Capture the cell that displays the provided text and extract its [X, Y] central coordinate. 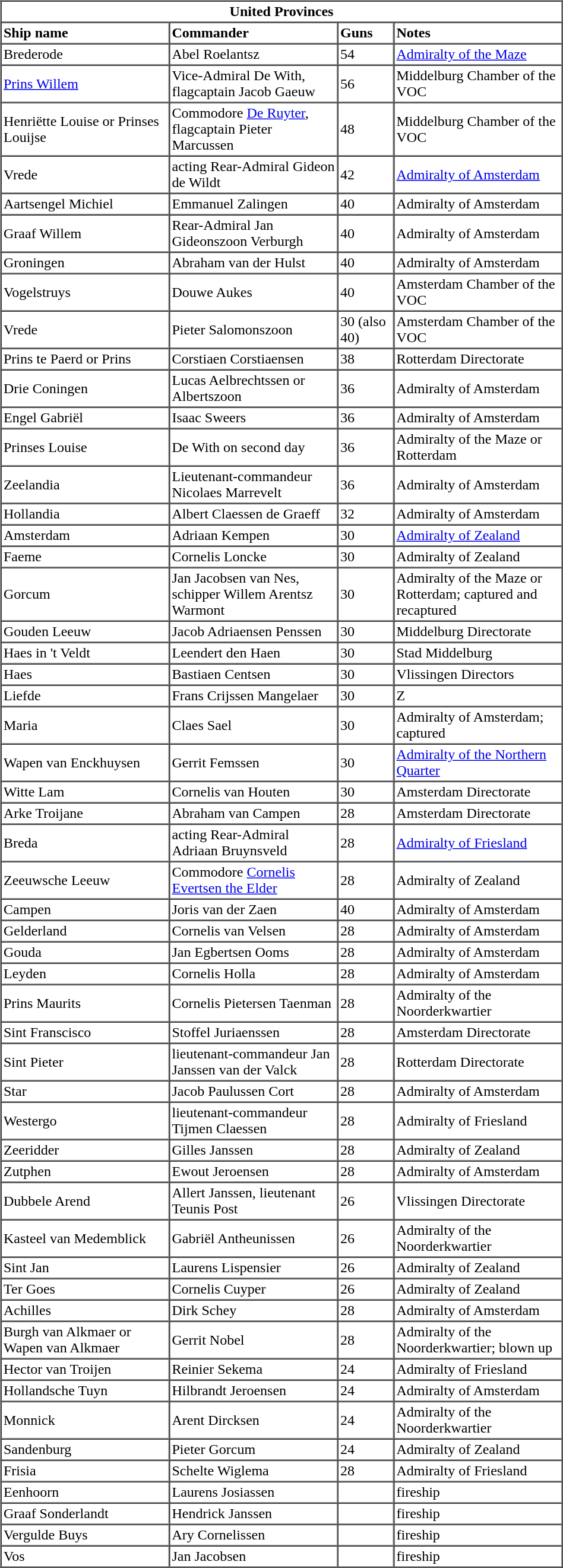
Sint Pieter [86, 1062]
Rear-Admiral Jan Gideonszoon Verburgh [254, 234]
Zeelandia [86, 485]
Bastiaen Centsen [254, 675]
Abraham van Campen [254, 814]
Gouda [86, 953]
Zeeuwsche Leeuw [86, 880]
56 [365, 84]
Vos [86, 1556]
Aartsengel Michiel [86, 204]
Drie Coningen [86, 388]
United Provinces [281, 12]
Prins Willem [86, 84]
38 [365, 359]
Laurens Lispensier [254, 1267]
Brederode [86, 55]
Gouden Leeuw [86, 632]
Monnick [86, 1421]
Gerrit Femssen [254, 763]
32 [365, 514]
Gabriël Antheunissen [254, 1239]
acting Rear-Admiral Adriaan Bruynsveld [254, 843]
Reinier Sekema [254, 1370]
Cornelis Pietersen Taenman [254, 1004]
Hector van Troijen [86, 1370]
Lucas Aelbrechtssen or Albertszoon [254, 388]
Gorcum [86, 595]
Prins Maurits [86, 1004]
Witte Lam [86, 792]
Sandenburg [86, 1449]
Cornelis van Houten [254, 792]
Pieter Gorcum [254, 1449]
Eenhoorn [86, 1492]
Emmanuel Zalingen [254, 204]
Jan Jacobsen [254, 1556]
Z [478, 696]
Lieutenant-commandeur Nicolaes Marrevelt [254, 485]
Vice-Admiral De With, flagcaptain Jacob Gaeuw [254, 84]
acting Rear-Admiral Gideon de Wildt [254, 175]
Star [86, 1092]
Allert Janssen, lieutenant Teunis Post [254, 1201]
Corstiaen Corstiaensen [254, 359]
Ship name [86, 33]
Dubbele Arend [86, 1201]
Prins te Paerd or Prins [86, 359]
Guns [365, 33]
Schelte Wiglema [254, 1471]
Cornelis Holla [254, 974]
Kasteel van Medemblick [86, 1239]
Isaac Sweers [254, 418]
Sint Jan [86, 1267]
Dirk Schey [254, 1310]
Zeeridder [86, 1150]
Vlissingen Directors [478, 675]
Commodore De Ruyter, flagcaptain Pieter Marcussen [254, 129]
Notes [478, 33]
Admiralty of the Northern Quarter [478, 763]
Achilles [86, 1310]
Gelderland [86, 931]
Admiralty of Amsterdam; captured [478, 726]
Frans Crijssen Mangelaer [254, 696]
Faeme [86, 557]
Laurens Josiassen [254, 1492]
Claes Sael [254, 726]
Zutphen [86, 1171]
Maria [86, 726]
Prinses Louise [86, 448]
Leendert den Haen [254, 653]
42 [365, 175]
lieutenant-commandeur Jan Janssen van der Valck [254, 1062]
Jan Egbertsen Ooms [254, 953]
Hollandia [86, 514]
Pieter Salomonszoon [254, 330]
Ary Cornelissen [254, 1535]
lieutenant-commandeur Tijmen Claessen [254, 1121]
Leyden [86, 974]
Ewout Jeroensen [254, 1171]
Gilles Janssen [254, 1150]
Graaf Willem [86, 234]
Jacob Paulussen Cort [254, 1092]
Engel Gabriël [86, 418]
Haes [86, 675]
Haes in 't Veldt [86, 653]
Jacob Adriaensen Penssen [254, 632]
Wapen van Enckhuysen [86, 763]
Sint Franscisco [86, 1032]
Vlissingen Directorate [478, 1201]
Commodore Cornelis Evertsen the Elder [254, 880]
Hendrick Janssen [254, 1513]
De With on second day [254, 448]
Admiralty of the Maze [478, 55]
30 (also 40) [365, 330]
Gerrit Nobel [254, 1340]
Adriaan Kempen [254, 536]
Burgh van Alkmaer or Wapen van Alkmaer [86, 1340]
Stoffel Juriaenssen [254, 1032]
Vogelstruys [86, 292]
Ter Goes [86, 1289]
Albert Claessen de Graeff [254, 514]
Admiralty of the Noorderkwartier; blown up [478, 1340]
Douwe Aukes [254, 292]
Campen [86, 910]
Cornelis Cuyper [254, 1289]
Middelburg Directorate [478, 632]
Admiralty of the Maze or Rotterdam [478, 448]
Arent Dircksen [254, 1421]
Commander [254, 33]
Amsterdam [86, 536]
Abraham van der Hulst [254, 263]
Admiralty of the Maze or Rotterdam; captured and recaptured [478, 595]
Liefde [86, 696]
Cornelis Loncke [254, 557]
Stad Middelburg [478, 653]
Vergulde Buys [86, 1535]
Henriëtte Louise or Prinses Louijse [86, 129]
Cornelis van Velsen [254, 931]
Arke Troijane [86, 814]
Groningen [86, 263]
Hilbrandt Jeroensen [254, 1391]
Westergo [86, 1121]
Joris van der Zaen [254, 910]
48 [365, 129]
Breda [86, 843]
Frisia [86, 1471]
Graaf Sonderlandt [86, 1513]
54 [365, 55]
Hollandsche Tuyn [86, 1391]
Abel Roelantsz [254, 55]
Jan Jacobsen van Nes, schipper Willem Arentsz Warmont [254, 595]
